Output the (x, y) coordinate of the center of the cell containing the given text.  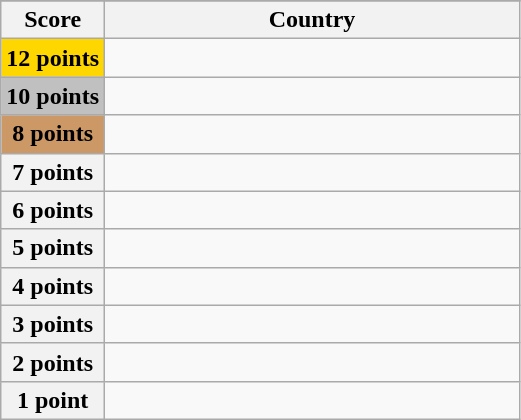
7 points (53, 172)
3 points (53, 324)
5 points (53, 248)
Score (53, 20)
8 points (53, 134)
10 points (53, 96)
12 points (53, 58)
2 points (53, 362)
Country (312, 20)
6 points (53, 210)
4 points (53, 286)
1 point (53, 400)
